Pinpoint the cell where the given text exists, returning its (X, Y) midpoint coordinate. 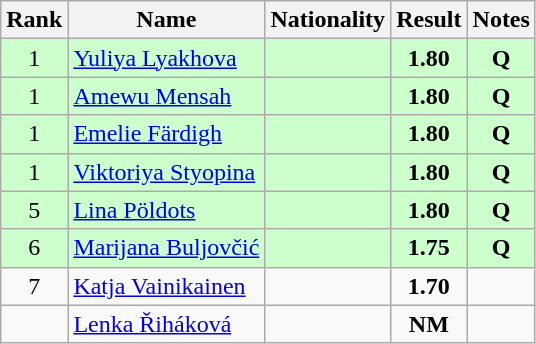
Amewu Mensah (166, 96)
Yuliya Lyakhova (166, 58)
Lenka Řiháková (166, 324)
Rank (34, 20)
Viktoriya Styopina (166, 172)
Notes (501, 20)
Result (429, 20)
1.75 (429, 248)
6 (34, 248)
7 (34, 286)
Name (166, 20)
Marijana Buljovčić (166, 248)
Katja Vainikainen (166, 286)
Emelie Färdigh (166, 134)
Lina Pöldots (166, 210)
NM (429, 324)
Nationality (328, 20)
1.70 (429, 286)
5 (34, 210)
